Extract the [x, y] coordinate from the center of the cell holding the provided text.  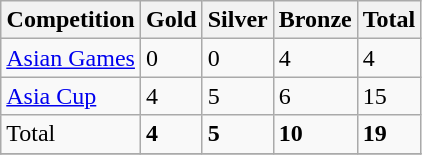
10 [315, 134]
Competition [71, 20]
6 [315, 96]
Asian Games [71, 58]
Gold [171, 20]
15 [389, 96]
Silver [238, 20]
Bronze [315, 20]
19 [389, 134]
Asia Cup [71, 96]
